Detect which cell encompasses the target text, then output its (x, y) center coordinate. 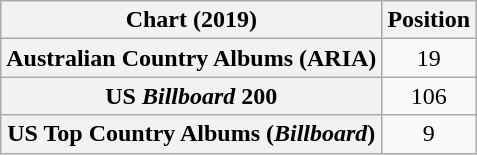
Chart (2019) (192, 20)
106 (429, 96)
Position (429, 20)
US Top Country Albums (Billboard) (192, 134)
Australian Country Albums (ARIA) (192, 58)
US Billboard 200 (192, 96)
9 (429, 134)
19 (429, 58)
